From the cell containing the given text, extract its center point as [X, Y] coordinate. 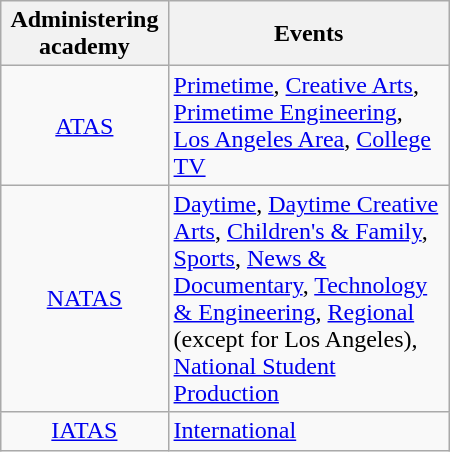
NATAS [84, 298]
IATAS [84, 431]
International [308, 431]
Events [308, 34]
ATAS [84, 126]
Administering academy [84, 34]
Primetime, Creative Arts, Primetime Engineering, Los Angeles Area, College TV [308, 126]
